For the text-containing cell, return its midpoint in [X, Y] coordinate format. 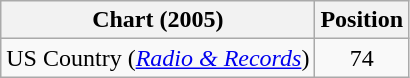
Chart (2005) [158, 20]
US Country (Radio & Records) [158, 58]
74 [362, 58]
Position [362, 20]
